Extract the [X, Y] coordinate from the center of the cell holding the provided text.  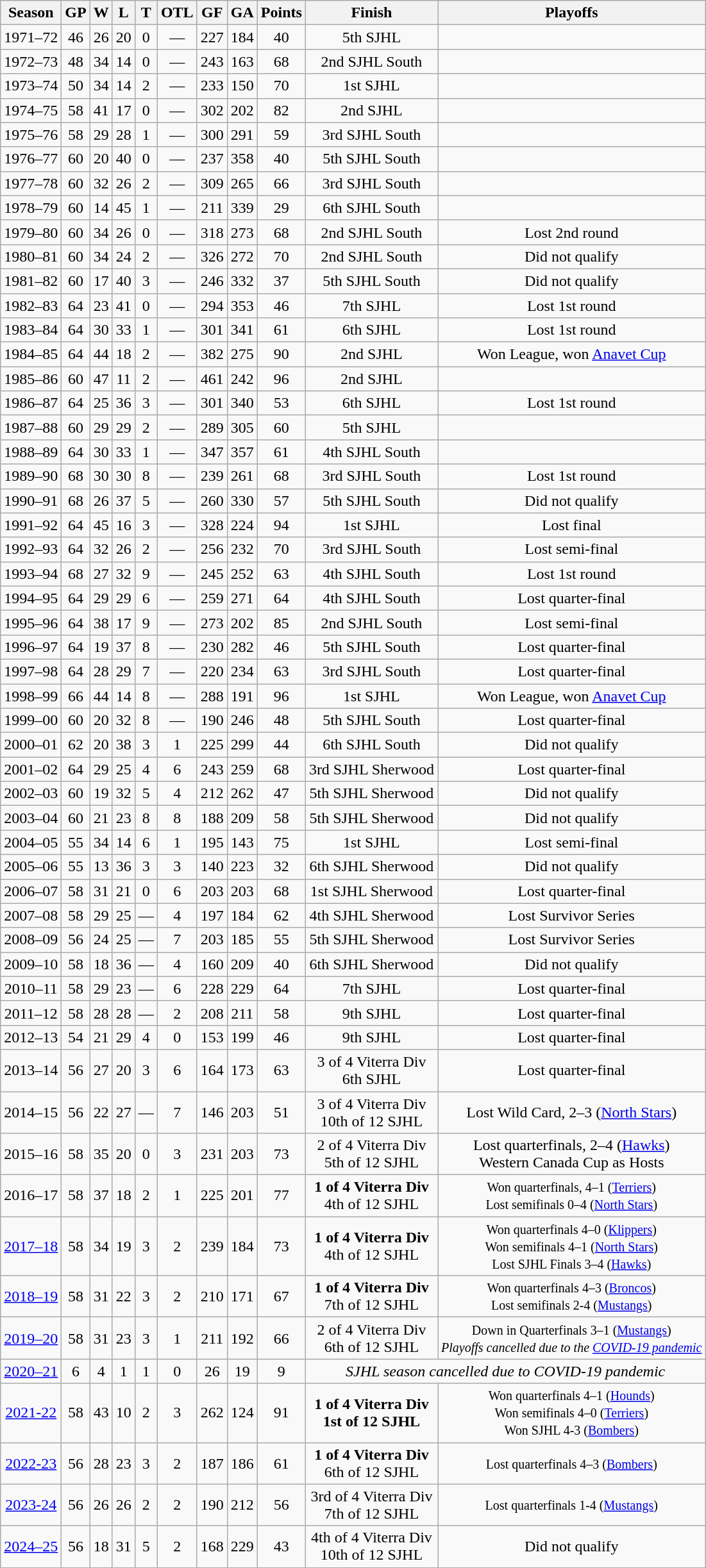
2016–17 [31, 1196]
3rd of 4 Viterra Div7th of 12 SJHL [371, 1505]
187 [212, 1463]
2023-24 [31, 1505]
210 [212, 1296]
1989–90 [31, 476]
2011–12 [31, 1013]
3rd SJHL Sherwood [371, 769]
357 [242, 452]
140 [212, 867]
Playoffs [572, 13]
1994–95 [31, 598]
2 of 4 Viterra Div6th of 12 SJHL [371, 1339]
1978–79 [31, 208]
275 [242, 354]
252 [242, 574]
2014–15 [31, 1112]
85 [281, 622]
2000–01 [31, 745]
L [123, 13]
146 [212, 1112]
294 [212, 306]
153 [212, 1037]
265 [242, 183]
330 [242, 501]
Lost Wild Card, 2–3 (North Stars) [572, 1112]
82 [281, 110]
227 [212, 37]
358 [242, 159]
91 [281, 1413]
Down in Quarterfinals 3–1 (Mustangs)Playoffs cancelled due to the COVID-19 pandemic [572, 1339]
318 [212, 232]
288 [212, 696]
GA [242, 13]
1976–77 [31, 159]
11 [123, 379]
242 [242, 379]
461 [212, 379]
Won quarterfinals 4–1 (Hounds)Won semifinals 4–0 (Terriers)Won SJHL 4-3 (Bombers) [572, 1413]
341 [242, 330]
224 [242, 525]
1992–93 [31, 549]
171 [242, 1296]
1990–91 [31, 501]
3 of 4 Viterra Div10th of 12 SJHL [371, 1112]
1986–87 [31, 403]
289 [212, 428]
2001–02 [31, 769]
2017–18 [31, 1246]
2022-23 [31, 1463]
2018–19 [31, 1296]
2008–09 [31, 940]
164 [212, 1071]
1991–92 [31, 525]
59 [281, 135]
1993–94 [31, 574]
272 [242, 256]
1 of 4 Viterra Div6th of 12 SJHL [371, 1463]
223 [242, 867]
1973–74 [31, 86]
124 [242, 1413]
163 [242, 62]
Season [31, 13]
208 [212, 1013]
2009–10 [31, 964]
282 [242, 647]
2013–14 [31, 1071]
340 [242, 403]
Lost final [572, 525]
OTL [177, 13]
Points [281, 13]
13 [101, 867]
260 [212, 501]
1998–99 [31, 696]
231 [212, 1154]
16 [123, 525]
328 [212, 525]
220 [212, 671]
1 of 4 Viterra Div7th of 12 SJHL [371, 1296]
50 [76, 86]
54 [76, 1037]
2006–07 [31, 891]
302 [212, 110]
1988–89 [31, 452]
382 [212, 354]
1982–83 [31, 306]
3 of 4 Viterra Div 6th SJHL [371, 1071]
168 [212, 1546]
1974–75 [31, 110]
1987–88 [31, 428]
185 [242, 940]
1st SJHL Sherwood [371, 891]
4th of 4 Viterra Div10th of 12 SJHL [371, 1546]
1971–72 [31, 37]
2007–08 [31, 915]
1979–80 [31, 232]
53 [281, 403]
1997–98 [31, 671]
299 [242, 745]
1983–84 [31, 330]
305 [242, 428]
67 [281, 1296]
2021-22 [31, 1413]
GP [76, 13]
228 [212, 988]
Lost quarterfinals 1-4 (Mustangs) [572, 1505]
186 [242, 1463]
188 [212, 818]
10 [123, 1413]
2015–16 [31, 1154]
1980–81 [31, 256]
2010–11 [31, 988]
2005–06 [31, 867]
339 [242, 208]
51 [281, 1112]
173 [242, 1071]
150 [242, 86]
195 [212, 842]
271 [242, 598]
T [146, 13]
1975–76 [31, 135]
90 [281, 354]
94 [281, 525]
1999–00 [31, 721]
W [101, 13]
Lost quarterfinals 4–3 (Bombers) [572, 1463]
1981–82 [31, 281]
230 [212, 647]
1972–73 [31, 62]
GF [212, 13]
2019–20 [31, 1339]
2004–05 [31, 842]
347 [212, 452]
332 [242, 281]
4th SJHL Sherwood [371, 915]
Won quarterfinals 4–0 (Klippers)Won semifinals 4–1 (North Stars)Lost SJHL Finals 3–4 (Hawks) [572, 1246]
Finish [371, 13]
201 [242, 1196]
2 of 4 Viterra Div5th of 12 SJHL [371, 1154]
77 [281, 1196]
199 [242, 1037]
233 [212, 86]
75 [281, 842]
Won quarterfinals 4–3 (Broncos)Lost semifinals 2-4 (Mustangs) [572, 1296]
2024–25 [31, 1546]
2003–04 [31, 818]
1977–78 [31, 183]
245 [212, 574]
35 [101, 1154]
300 [212, 135]
309 [212, 183]
Lost 2nd round [572, 232]
1995–96 [31, 622]
1 of 4 Viterra Div1st of 12 SJHL [371, 1413]
197 [212, 915]
234 [242, 671]
2012–13 [31, 1037]
143 [242, 842]
160 [212, 964]
2020–21 [31, 1371]
57 [281, 501]
256 [212, 549]
353 [242, 306]
237 [212, 159]
291 [242, 135]
1984–85 [31, 354]
191 [242, 696]
1996–97 [31, 647]
2002–03 [31, 794]
1985–86 [31, 379]
261 [242, 476]
232 [242, 549]
Won quarterfinals, 4–1 (Terriers)Lost semifinals 0–4 (North Stars) [572, 1196]
326 [212, 256]
192 [242, 1339]
Lost quarterfinals, 2–4 (Hawks)Western Canada Cup as Hosts [572, 1154]
SJHL season cancelled due to COVID-19 pandemic [505, 1371]
